Pinpoint the cell where the given text exists, returning its (X, Y) midpoint coordinate. 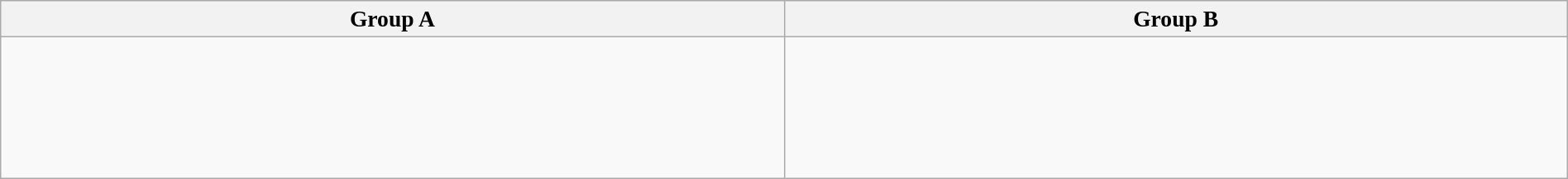
Group B (1176, 19)
Group A (392, 19)
